Search for the cell housing the specified text and yield its (x, y) center coordinate. 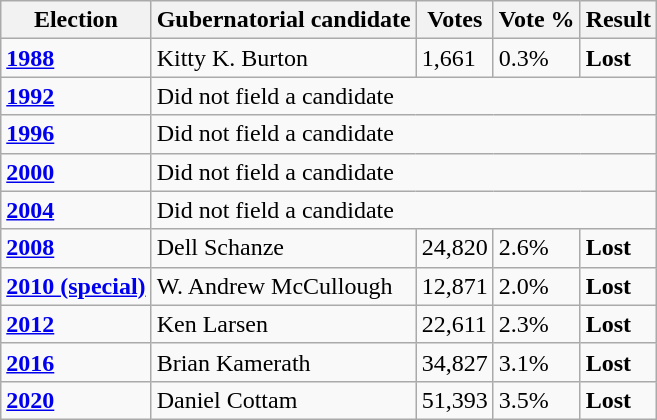
Result (618, 20)
1,661 (454, 58)
3.5% (536, 400)
2008 (76, 248)
2.0% (536, 286)
Dell Schanze (284, 248)
Election (76, 20)
Gubernatorial candidate (284, 20)
12,871 (454, 286)
2016 (76, 362)
1992 (76, 96)
2020 (76, 400)
Ken Larsen (284, 324)
Votes (454, 20)
2.6% (536, 248)
34,827 (454, 362)
2004 (76, 210)
3.1% (536, 362)
Brian Kamerath (284, 362)
51,393 (454, 400)
2000 (76, 172)
24,820 (454, 248)
Vote % (536, 20)
2010 (special) (76, 286)
22,611 (454, 324)
1996 (76, 134)
2.3% (536, 324)
W. Andrew McCullough (284, 286)
Daniel Cottam (284, 400)
1988 (76, 58)
2012 (76, 324)
Kitty K. Burton (284, 58)
0.3% (536, 58)
